Pinpoint the cell where the given text exists, returning its (X, Y) midpoint coordinate. 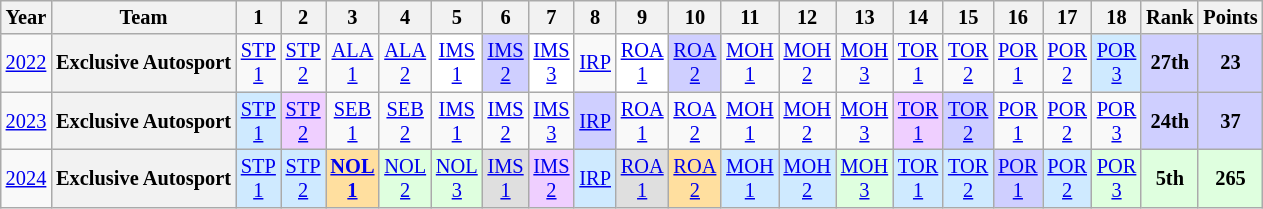
SEB2 (405, 121)
23 (1230, 63)
27th (1170, 63)
11 (750, 17)
10 (696, 17)
5th (1170, 178)
2023 (26, 121)
Points (1230, 17)
SEB1 (353, 121)
9 (642, 17)
Rank (1170, 17)
NOL2 (405, 178)
ALA1 (353, 63)
8 (594, 17)
2 (304, 17)
7 (551, 17)
NOL3 (457, 178)
5 (457, 17)
265 (1230, 178)
2022 (26, 63)
NOL1 (353, 178)
Year (26, 17)
3 (353, 17)
ALA2 (405, 63)
1 (258, 17)
4 (405, 17)
2024 (26, 178)
16 (1018, 17)
17 (1068, 17)
14 (918, 17)
6 (506, 17)
24th (1170, 121)
12 (806, 17)
18 (1116, 17)
37 (1230, 121)
Team (144, 17)
13 (864, 17)
15 (968, 17)
